Return (x, y) of the center of cell containing provided text 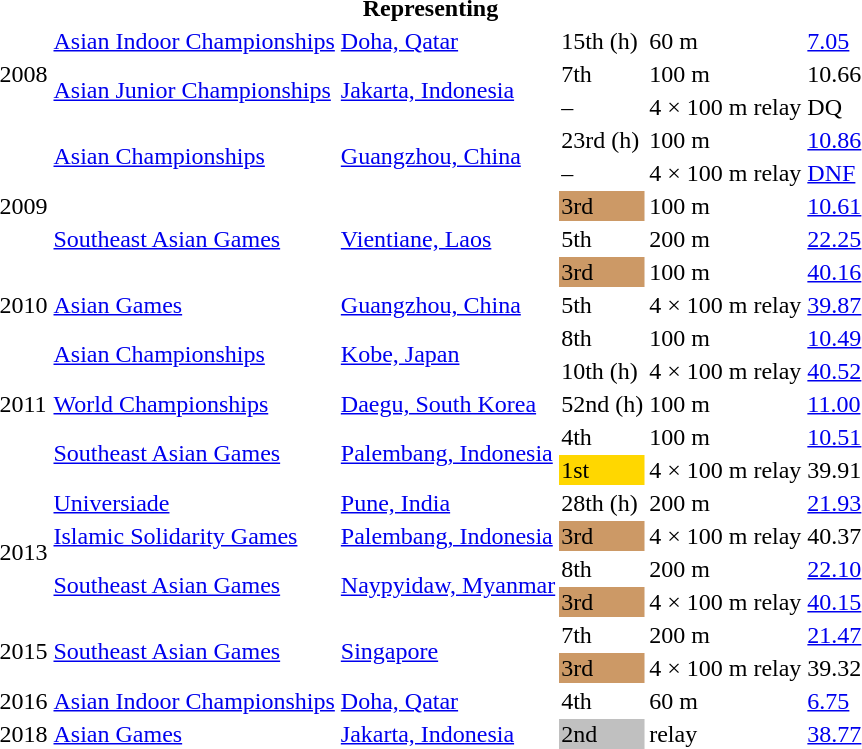
Daegu, South Korea (448, 404)
1st (602, 470)
Naypyidaw, Myanmar (448, 586)
Pune, India (448, 503)
Universiade (194, 503)
15th (h) (602, 41)
28th (h) (602, 503)
23rd (h) (602, 140)
2nd (602, 734)
52nd (h) (602, 404)
Islamic Solidarity Games (194, 536)
Vientiane, Laos (448, 239)
relay (726, 734)
Singapore (448, 652)
Asian Junior Championships (194, 90)
Kobe, Japan (448, 354)
10th (h) (602, 371)
World Championships (194, 404)
